Return the (X, Y) coordinate for the center point of the cell that contains the specified text.  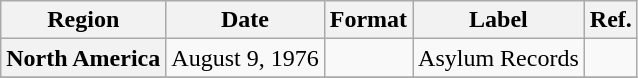
Asylum Records (499, 58)
Label (499, 20)
Ref. (610, 20)
Region (84, 20)
Date (245, 20)
Format (368, 20)
August 9, 1976 (245, 58)
North America (84, 58)
